Search for the cell housing the specified text and yield its (X, Y) center coordinate. 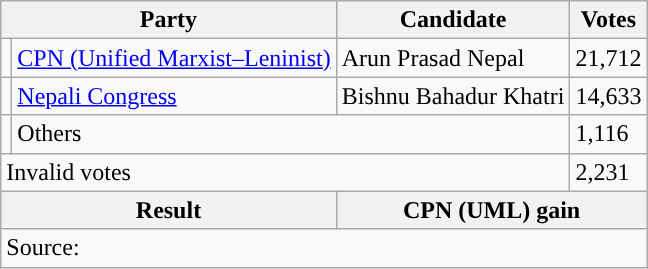
Votes (608, 20)
2,231 (608, 172)
Invalid votes (286, 172)
14,633 (608, 96)
Nepali Congress (174, 96)
CPN (UML) gain (492, 210)
Arun Prasad Nepal (453, 58)
Others (291, 134)
Result (168, 210)
Party (168, 20)
1,116 (608, 134)
CPN (Unified Marxist–Leninist) (174, 58)
Bishnu Bahadur Khatri (453, 96)
Candidate (453, 20)
21,712 (608, 58)
Source: (324, 248)
